Return the (x, y) coordinate for the center point of the cell that contains the specified text.  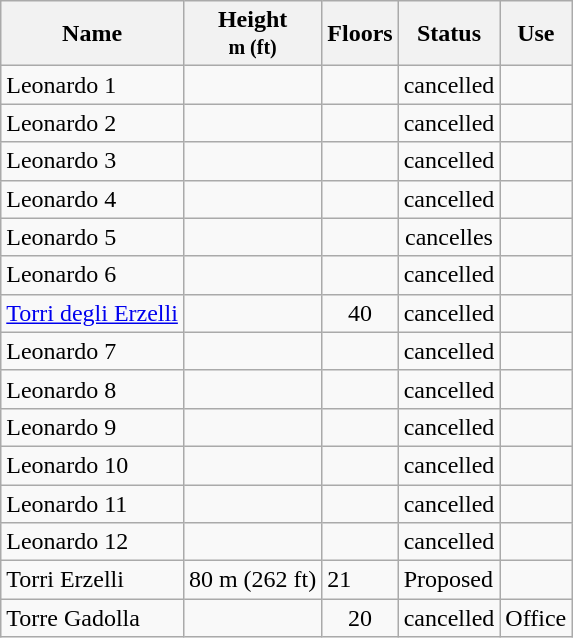
Heightm (ft) (252, 34)
Proposed (449, 580)
cancelles (449, 237)
Torri Erzelli (92, 580)
Leonardo 9 (92, 427)
Leonardo 6 (92, 275)
Use (536, 34)
Leonardo 3 (92, 161)
Floors (360, 34)
Name (92, 34)
20 (360, 618)
Leonardo 10 (92, 465)
Leonardo 8 (92, 389)
Torri degli Erzelli (92, 313)
Leonardo 7 (92, 351)
Leonardo 4 (92, 199)
Status (449, 34)
Leonardo 2 (92, 123)
Leonardo 5 (92, 237)
40 (360, 313)
Leonardo 1 (92, 85)
80 m (262 ft) (252, 580)
Leonardo 11 (92, 503)
Torre Gadolla (92, 618)
21 (360, 580)
Leonardo 12 (92, 542)
Office (536, 618)
